Scan for the cell matching the given text and deliver its (X, Y) coordinate at center. 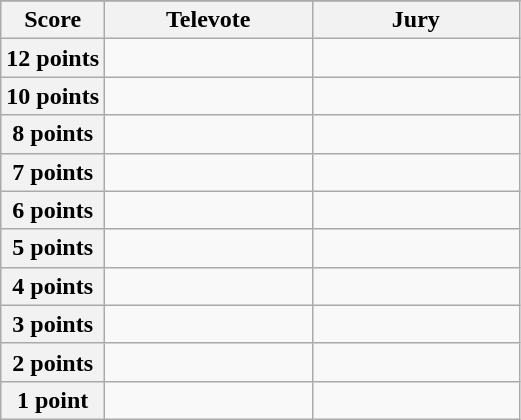
1 point (53, 400)
12 points (53, 58)
10 points (53, 96)
5 points (53, 248)
6 points (53, 210)
7 points (53, 172)
2 points (53, 362)
Score (53, 20)
Televote (209, 20)
Jury (416, 20)
8 points (53, 134)
4 points (53, 286)
3 points (53, 324)
